Return (X, Y) of the center of cell containing provided text 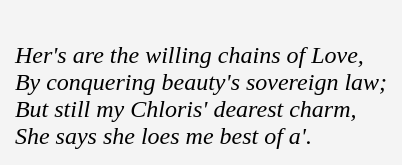
Her's are the willing chains of Love, By conquering beauty's sovereign law; But still my Chloris' dearest charm, She says she loes me best of a'. (201, 82)
